Detect which cell encompasses the target text, then output its (x, y) center coordinate. 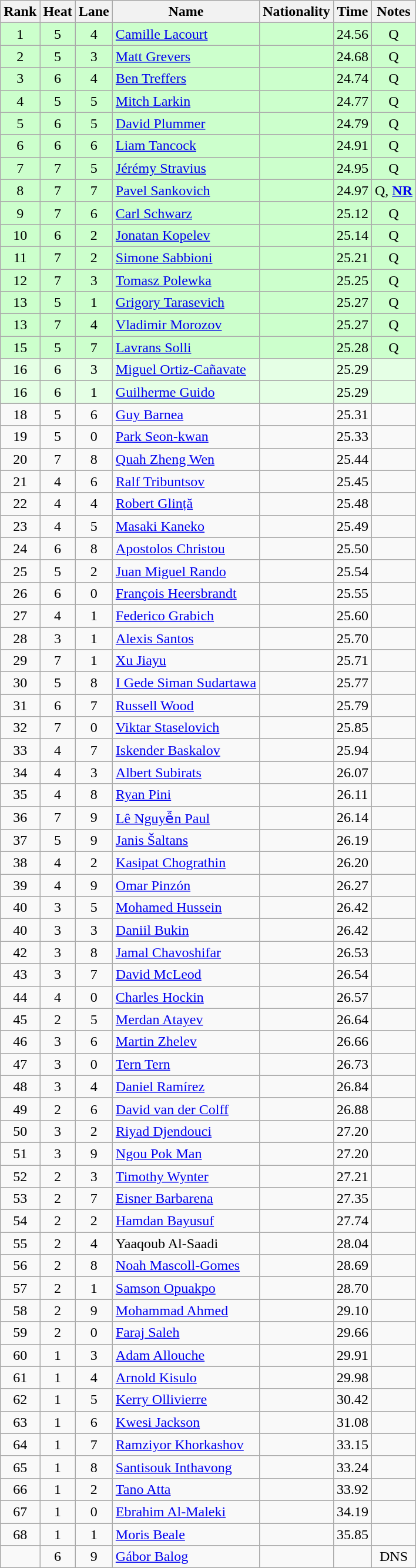
29.98 (353, 1378)
Tern Tern (186, 1064)
Camille Lacourt (186, 34)
33.24 (353, 1467)
25.28 (353, 347)
Viktar Staselovich (186, 728)
David van der Colff (186, 1109)
29.91 (353, 1355)
64 (20, 1445)
60 (20, 1355)
26.07 (353, 773)
24 (20, 549)
25.48 (353, 504)
42 (20, 952)
Pavel Sankovich (186, 190)
Apostolos Christou (186, 549)
Janis Šaltans (186, 841)
20 (20, 459)
Lane (94, 12)
30 (20, 683)
Time (353, 12)
31 (20, 706)
15 (20, 347)
François Heersbrandt (186, 593)
43 (20, 975)
49 (20, 1109)
66 (20, 1489)
Xu Jiayu (186, 661)
57 (20, 1288)
Nationality (297, 12)
Hamdan Bayusuf (186, 1221)
Jamal Chavoshifar (186, 952)
25.12 (353, 213)
I Gede Siman Sudartawa (186, 683)
25.31 (353, 414)
Riyad Djendouci (186, 1131)
51 (20, 1154)
27.35 (353, 1199)
24.79 (353, 123)
Adam Allouche (186, 1355)
30.42 (353, 1400)
25.79 (353, 706)
27.74 (353, 1221)
Q, NR (394, 190)
24.56 (353, 34)
Ryan Pini (186, 795)
25.94 (353, 750)
David McLeod (186, 975)
32 (20, 728)
23 (20, 526)
Moris Beale (186, 1534)
25.54 (353, 571)
Noah Mascoll-Gomes (186, 1266)
DNS (394, 1557)
11 (20, 258)
Ramziyor Khorkashov (186, 1445)
Faraj Saleh (186, 1333)
46 (20, 1042)
29 (20, 661)
26.19 (353, 841)
Miguel Ortiz-Cañavate (186, 370)
54 (20, 1221)
Matt Grevers (186, 56)
33 (20, 750)
24.74 (353, 79)
Omar Pinzón (186, 885)
59 (20, 1333)
52 (20, 1176)
26.66 (353, 1042)
21 (20, 482)
Ebrahim Al-Maleki (186, 1512)
Federico Grabich (186, 616)
25.49 (353, 526)
29.66 (353, 1333)
Alexis Santos (186, 638)
28.69 (353, 1266)
37 (20, 841)
28.70 (353, 1288)
Jonatan Kopelev (186, 235)
Lê Nguyễn Paul (186, 818)
39 (20, 885)
Mohamed Hussein (186, 908)
Guy Barnea (186, 414)
24.97 (353, 190)
26.14 (353, 818)
44 (20, 997)
Charles Hockin (186, 997)
24.68 (353, 56)
25.45 (353, 482)
26.64 (353, 1019)
28 (20, 638)
25.33 (353, 437)
10 (20, 235)
63 (20, 1422)
33.15 (353, 1445)
Kwesi Jackson (186, 1422)
Kerry Ollivierre (186, 1400)
35.85 (353, 1534)
26.73 (353, 1064)
26.20 (353, 863)
26.11 (353, 795)
Name (186, 12)
Quah Zheng Wen (186, 459)
Heat (58, 12)
25.44 (353, 459)
47 (20, 1064)
Santisouk Inthavong (186, 1467)
Iskender Baskalov (186, 750)
Timothy Wynter (186, 1176)
27 (20, 616)
Martin Zhelev (186, 1042)
25.60 (353, 616)
19 (20, 437)
Liam Tancock (186, 146)
36 (20, 818)
45 (20, 1019)
26.57 (353, 997)
26 (20, 593)
Masaki Kaneko (186, 526)
26.27 (353, 885)
25.70 (353, 638)
35 (20, 795)
56 (20, 1266)
24.91 (353, 146)
Kasipat Chograthin (186, 863)
Mitch Larkin (186, 101)
27.21 (353, 1176)
62 (20, 1400)
25.85 (353, 728)
31.08 (353, 1422)
25.50 (353, 549)
25.14 (353, 235)
Notes (394, 12)
Tano Atta (186, 1489)
48 (20, 1086)
Russell Wood (186, 706)
Samson Opuakpo (186, 1288)
33.92 (353, 1489)
67 (20, 1512)
Daniil Bukin (186, 930)
25.55 (353, 593)
26.88 (353, 1109)
Rank (20, 12)
Grigory Tarasevich (186, 303)
Albert Subirats (186, 773)
Ngou Pok Man (186, 1154)
26.54 (353, 975)
Juan Miguel Rando (186, 571)
50 (20, 1131)
Ben Treffers (186, 79)
26.84 (353, 1086)
Simone Sabbioni (186, 258)
25.77 (353, 683)
Vladimir Morozov (186, 325)
24.77 (353, 101)
Daniel Ramírez (186, 1086)
55 (20, 1243)
Tomasz Polewka (186, 280)
18 (20, 414)
Yaaqoub Al-Saadi (186, 1243)
65 (20, 1467)
68 (20, 1534)
24.95 (353, 168)
61 (20, 1378)
Robert Glință (186, 504)
Park Seon-kwan (186, 437)
Gábor Balog (186, 1557)
53 (20, 1199)
34.19 (353, 1512)
Carl Schwarz (186, 213)
25.21 (353, 258)
Eisner Barbarena (186, 1199)
25 (20, 571)
29.10 (353, 1310)
38 (20, 863)
Arnold Kisulo (186, 1378)
25.71 (353, 661)
12 (20, 280)
Lavrans Solli (186, 347)
Merdan Atayev (186, 1019)
David Plummer (186, 123)
Mohammad Ahmed (186, 1310)
58 (20, 1310)
Jérémy Stravius (186, 168)
Guilherme Guido (186, 392)
25.25 (353, 280)
34 (20, 773)
28.04 (353, 1243)
Ralf Tribuntsov (186, 482)
26.53 (353, 952)
22 (20, 504)
